Pinpoint the cell where the given text exists, returning its [x, y] midpoint coordinate. 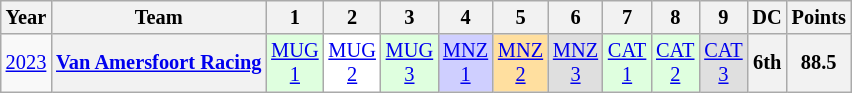
88.5 [819, 63]
CAT2 [675, 63]
CAT1 [627, 63]
2 [352, 17]
MUG3 [410, 63]
Year [26, 17]
3 [410, 17]
MNZ3 [576, 63]
Van Amersfoort Racing [158, 63]
6 [576, 17]
DC [768, 17]
9 [723, 17]
MNZ1 [466, 63]
MUG1 [294, 63]
4 [466, 17]
8 [675, 17]
5 [520, 17]
6th [768, 63]
7 [627, 17]
MNZ2 [520, 63]
1 [294, 17]
CAT3 [723, 63]
Team [158, 17]
2023 [26, 63]
MUG2 [352, 63]
Points [819, 17]
